Identify which cell holds the provided text, then report its (x, y) central coordinate. 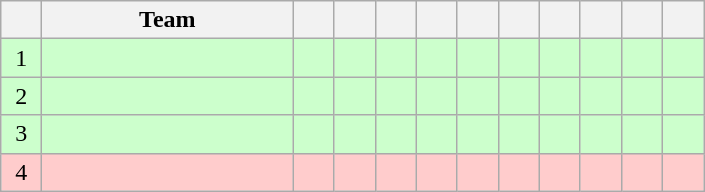
4 (22, 172)
1 (22, 58)
Team (168, 20)
3 (22, 134)
2 (22, 96)
